Capture the cell that displays the provided text and extract its (x, y) central coordinate. 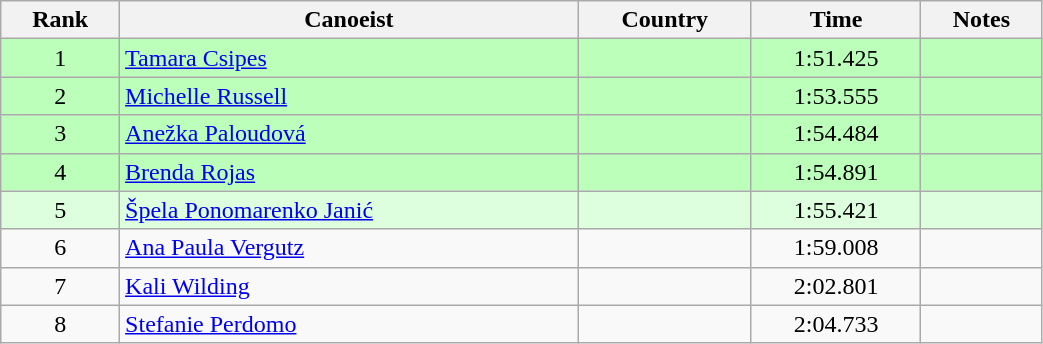
Anežka Paloudová (350, 134)
Špela Ponomarenko Janić (350, 210)
2 (60, 96)
Kali Wilding (350, 286)
7 (60, 286)
1:55.421 (836, 210)
2:04.733 (836, 324)
1:51.425 (836, 58)
2:02.801 (836, 286)
Tamara Csipes (350, 58)
Canoeist (350, 20)
Stefanie Perdomo (350, 324)
Country (664, 20)
Brenda Rojas (350, 172)
1:54.484 (836, 134)
Rank (60, 20)
Ana Paula Vergutz (350, 248)
1:54.891 (836, 172)
4 (60, 172)
Time (836, 20)
Notes (982, 20)
8 (60, 324)
1:53.555 (836, 96)
6 (60, 248)
Michelle Russell (350, 96)
1 (60, 58)
1:59.008 (836, 248)
5 (60, 210)
3 (60, 134)
